Locate the cell with the specified text and output its [X, Y] center coordinate. 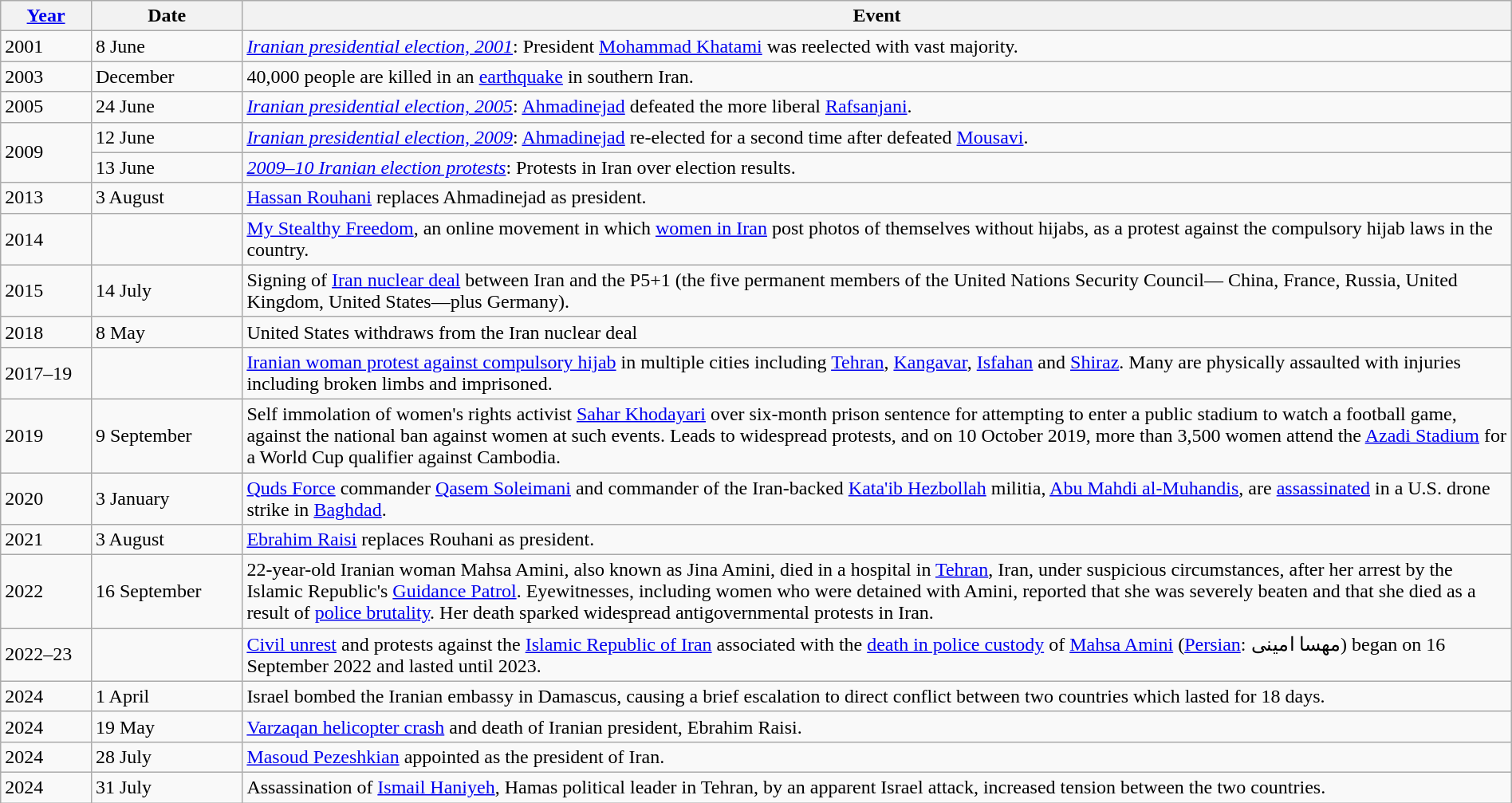
40,000 people are killed in an earthquake in southern Iran. [877, 77]
3 January [166, 498]
2005 [46, 107]
2022–23 [46, 655]
Iranian presidential election, 2005: Ahmadinejad defeated the more liberal Rafsanjani. [877, 107]
2003 [46, 77]
2022 [46, 592]
2009–10 Iranian election protests: Protests in Iran over election results. [877, 167]
Date [166, 16]
Iranian presidential election, 2009: Ahmadinejad re-elected for a second time after defeated Mousavi. [877, 137]
Event [877, 16]
Year [46, 16]
Israel bombed the Iranian embassy in Damascus, causing a brief escalation to direct conflict between two countries which lasted for 18 days. [877, 696]
24 June [166, 107]
2020 [46, 498]
8 May [166, 332]
Ebrahim Raisi replaces Rouhani as president. [877, 540]
31 July [166, 787]
1 April [166, 696]
Masoud Pezeshkian appointed as the president of Iran. [877, 757]
December [166, 77]
2019 [46, 435]
Assassination of Ismail Haniyeh, Hamas political leader in Tehran, by an apparent Israel attack, increased tension between the two countries. [877, 787]
Varzaqan helicopter crash and death of Iranian president, Ebrahim Raisi. [877, 726]
2001 [46, 46]
2018 [46, 332]
8 June [166, 46]
United States withdraws from the Iran nuclear deal [877, 332]
12 June [166, 137]
2021 [46, 540]
2015 [46, 290]
28 July [166, 757]
9 September [166, 435]
Iranian presidential election, 2001: President Mohammad Khatami was reelected with vast majority. [877, 46]
2014 [46, 239]
2009 [46, 152]
2013 [46, 198]
16 September [166, 592]
13 June [166, 167]
Hassan Rouhani replaces Ahmadinejad as president. [877, 198]
14 July [166, 290]
2017–19 [46, 373]
19 May [166, 726]
